For the text-containing cell, return its midpoint in (x, y) coordinate format. 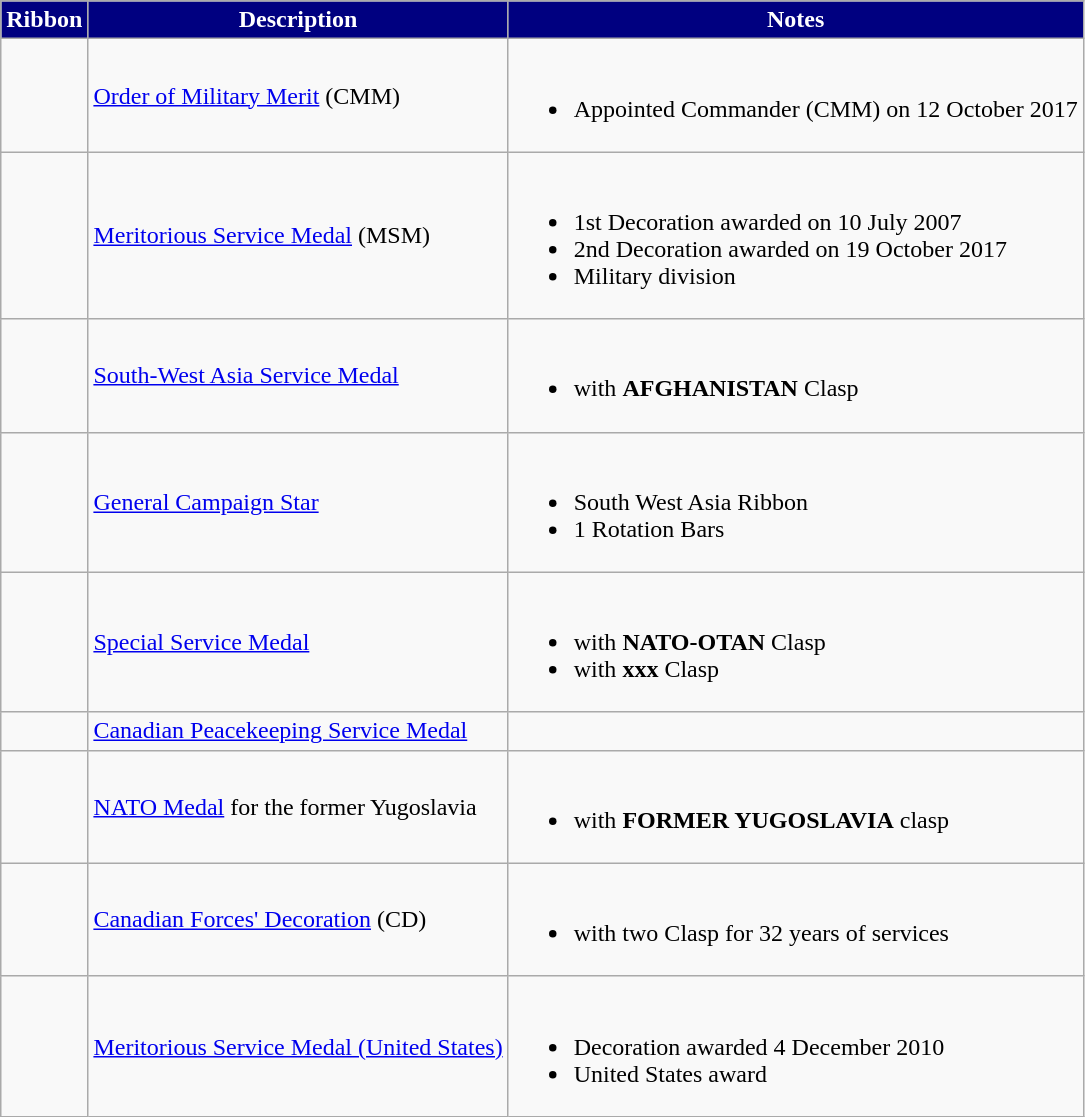
1st Decoration awarded on 10 July 20072nd Decoration awarded on 19 October 2017Military division (796, 236)
Order of Military Merit (CMM) (298, 96)
Meritorious Service Medal (MSM) (298, 236)
NATO Medal for the former Yugoslavia (298, 806)
Canadian Peacekeeping Service Medal (298, 731)
Description (298, 20)
South West Asia Ribbon1 Rotation Bars (796, 502)
Meritorious Service Medal (United States) (298, 1046)
with FORMER YUGOSLAVIA clasp (796, 806)
with NATO-OTAN Claspwith xxx Clasp (796, 642)
Ribbon (44, 20)
with AFGHANISTAN Clasp (796, 376)
Special Service Medal (298, 642)
with two Clasp for 32 years of services (796, 920)
South-West Asia Service Medal (298, 376)
Appointed Commander (CMM) on 12 October 2017 (796, 96)
Canadian Forces' Decoration (CD) (298, 920)
Decoration awarded 4 December 2010 United States award (796, 1046)
General Campaign Star (298, 502)
Notes (796, 20)
